Capture the cell that displays the provided text and extract its (X, Y) central coordinate. 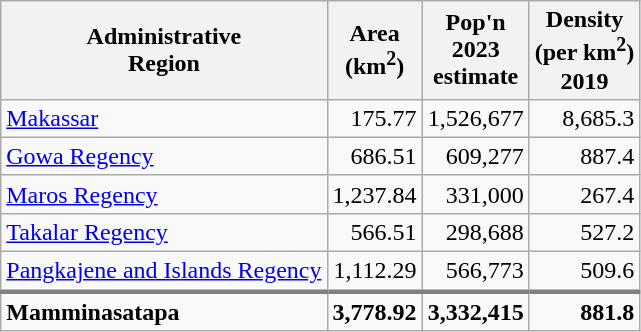
175.77 (374, 118)
Maros Regency (164, 194)
1,526,677 (476, 118)
AdministrativeRegion (164, 50)
267.4 (584, 194)
566,773 (476, 272)
1,112.29 (374, 272)
3,778.92 (374, 311)
8,685.3 (584, 118)
887.4 (584, 156)
609,277 (476, 156)
Makassar (164, 118)
686.51 (374, 156)
Density(per km2)2019 (584, 50)
Gowa Regency (164, 156)
566.51 (374, 232)
331,000 (476, 194)
Pop'n2023estimate (476, 50)
Pangkajene and Islands Regency (164, 272)
1,237.84 (374, 194)
881.8 (584, 311)
527.2 (584, 232)
Takalar Regency (164, 232)
3,332,415 (476, 311)
Area(km2) (374, 50)
509.6 (584, 272)
Mamminasatapa (164, 311)
298,688 (476, 232)
